Find where the given text appears and provide that cell's center as [X, Y] coordinate. 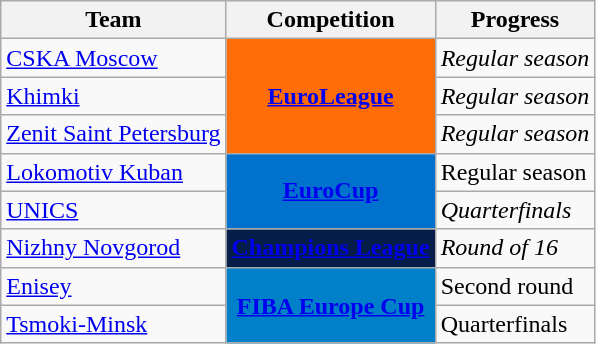
Enisey [114, 286]
Team [114, 20]
Lokomotiv Kuban [114, 172]
Nizhny Novgorod [114, 248]
CSKA Moscow [114, 58]
Zenit Saint Petersburg [114, 134]
Round of 16 [515, 248]
EuroCup [330, 191]
Khimki [114, 96]
Tsmoki-Minsk [114, 324]
EuroLeague [330, 96]
UNICS [114, 210]
Second round [515, 286]
Progress [515, 20]
FIBA Europe Cup [330, 305]
Competition [330, 20]
Champions League [330, 248]
